Pinpoint the cell where the given text exists, returning its (x, y) midpoint coordinate. 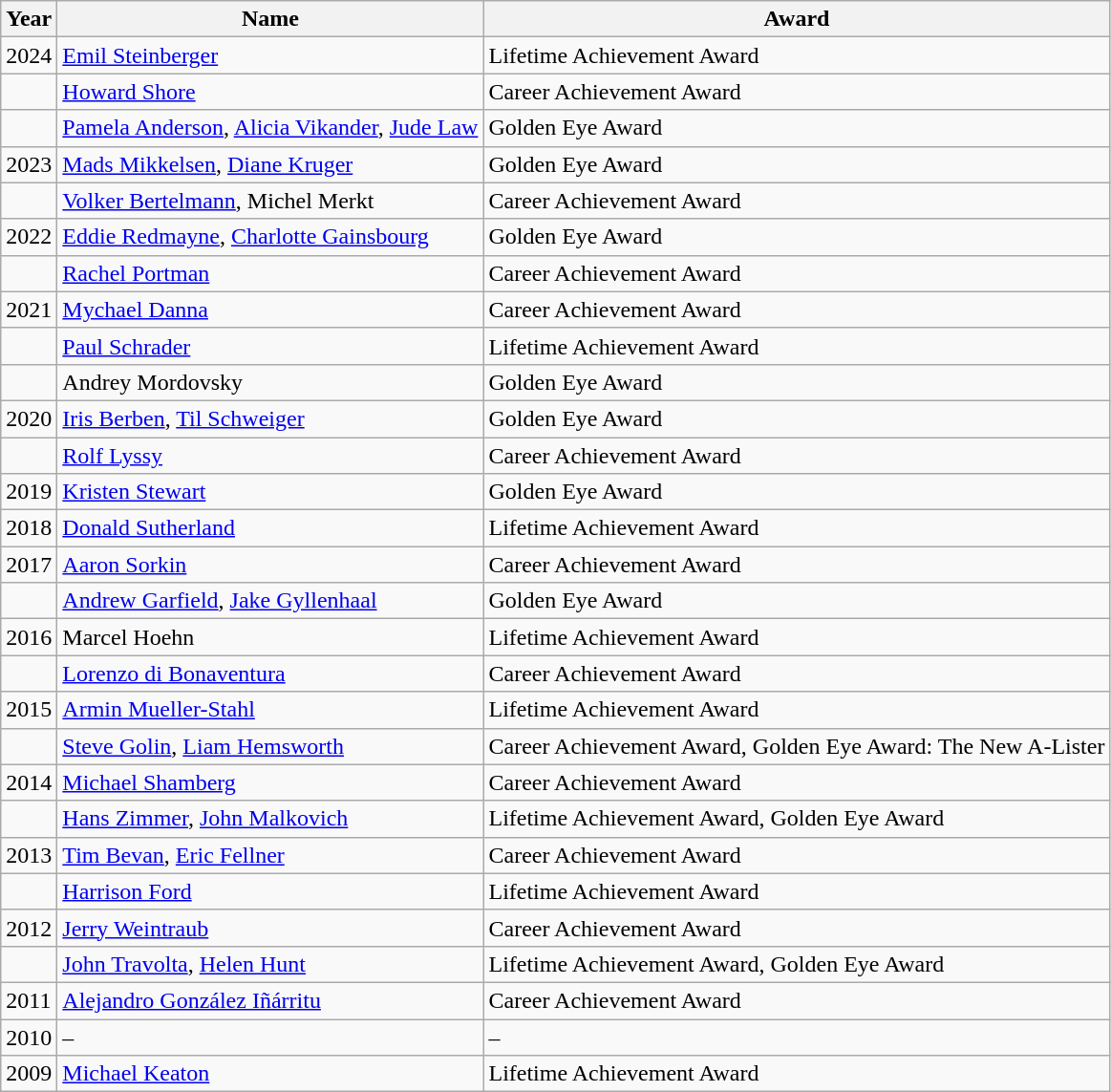
Lorenzo di Bonaventura (270, 674)
2013 (29, 855)
Andrew Garfield, Jake Gyllenhaal (270, 601)
John Travolta, Helen Hunt (270, 964)
Michael Keaton (270, 1074)
2020 (29, 418)
2024 (29, 55)
2014 (29, 782)
Andrey Mordovsky (270, 382)
2011 (29, 1000)
Name (270, 19)
2017 (29, 565)
2009 (29, 1074)
2016 (29, 637)
Hans Zimmer, John Malkovich (270, 819)
Rolf Lyssy (270, 456)
Kristen Stewart (270, 492)
Donald Sutherland (270, 528)
Volker Bertelmann, Michel Merkt (270, 201)
Eddie Redmayne, Charlotte Gainsbourg (270, 237)
Armin Mueller-Stahl (270, 710)
Rachel Portman (270, 273)
2018 (29, 528)
2021 (29, 310)
Jerry Weintraub (270, 928)
2019 (29, 492)
2012 (29, 928)
Aaron Sorkin (270, 565)
Mychael Danna (270, 310)
Iris Berben, Til Schweiger (270, 418)
Harrison Ford (270, 891)
Mads Mikkelsen, Diane Kruger (270, 164)
Emil Steinberger (270, 55)
Paul Schrader (270, 346)
2015 (29, 710)
Alejandro González Iñárritu (270, 1000)
Award (797, 19)
Career Achievement Award, Golden Eye Award: The New A-Lister (797, 746)
Steve Golin, Liam Hemsworth (270, 746)
2010 (29, 1037)
Pamela Anderson, Alicia Vikander, Jude Law (270, 128)
2022 (29, 237)
Tim Bevan, Eric Fellner (270, 855)
Marcel Hoehn (270, 637)
2023 (29, 164)
Year (29, 19)
Michael Shamberg (270, 782)
Howard Shore (270, 92)
